Determine the [x, y] coordinate at the center of the cell enclosing the given text.  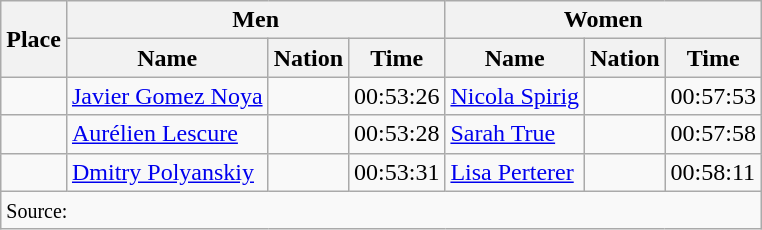
00:57:58 [713, 134]
00:58:11 [713, 172]
Men [255, 20]
Nicola Spirig [515, 96]
00:53:28 [397, 134]
00:57:53 [713, 96]
Source: [382, 210]
Lisa Perterer [515, 172]
Place [34, 39]
Sarah True [515, 134]
Javier Gomez Noya [167, 96]
Aurélien Lescure [167, 134]
00:53:26 [397, 96]
Dmitry Polyanskiy [167, 172]
Women [604, 20]
00:53:31 [397, 172]
